Identify which cell holds the provided text, then report its [X, Y] central coordinate. 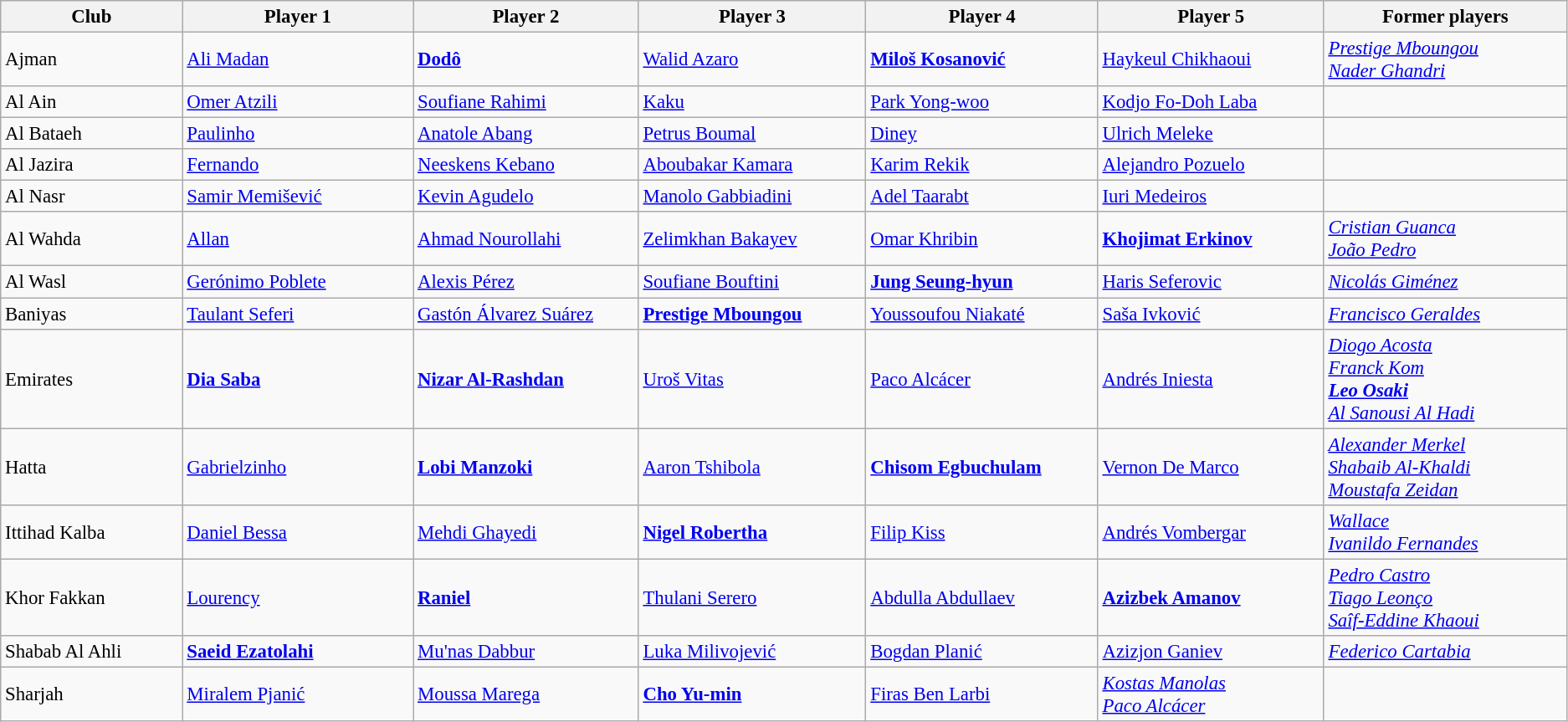
Chisom Egbuchulam [982, 467]
Kostas Manolas Paco Alcácer [1211, 694]
Hatta [92, 467]
Cristian Guanca João Pedro [1445, 239]
Miralem Pjanić [298, 694]
Soufiane Rahimi [525, 102]
Lobi Manzoki [525, 467]
Federico Cartabia [1445, 652]
Francisco Geraldes [1445, 314]
Zelimkhan Bakayev [752, 239]
Fernando [298, 165]
Jung Seung-hyun [982, 282]
Shabab Al Ahli [92, 652]
Alejandro Pozuelo [1211, 165]
Saša Ivković [1211, 314]
Gabrielzinho [298, 467]
Lourency [298, 597]
Ittihad Kalba [92, 532]
Pedro Castro Tiago Leonço Saîf-Eddine Khaoui [1445, 597]
Andrés Iniesta [1211, 378]
Azizjon Ganiev [1211, 652]
Adel Taarabt [982, 197]
Thulani Serero [752, 597]
Saeid Ezatolahi [298, 652]
Mehdi Ghayedi [525, 532]
Dia Saba [298, 378]
Player 2 [525, 17]
Andrés Vombergar [1211, 532]
Walid Azaro [752, 60]
Soufiane Bouftini [752, 282]
Kodjo Fo-Doh Laba [1211, 102]
Allan [298, 239]
Ajman [92, 60]
Player 3 [752, 17]
Azizbek Amanov [1211, 597]
Haris Seferovic [1211, 282]
Raniel [525, 597]
Luka Milivojević [752, 652]
Kaku [752, 102]
Former players [1445, 17]
Uroš Vitas [752, 378]
Wallace Ivanildo Fernandes [1445, 532]
Sharjah [92, 694]
Alexander Merkel Shabaib Al-Khaldi Moustafa Zeidan [1445, 467]
Nizar Al-Rashdan [525, 378]
Neeskens Kebano [525, 165]
Aboubakar Kamara [752, 165]
Gerónimo Poblete [298, 282]
Paco Alcácer [982, 378]
Baniyas [92, 314]
Ali Madan [298, 60]
Paulinho [298, 134]
Player 5 [1211, 17]
Anatole Abang [525, 134]
Daniel Bessa [298, 532]
Al Wasl [92, 282]
Samir Memišević [298, 197]
Karim Rekik [982, 165]
Al Wahda [92, 239]
Haykeul Chikhaoui [1211, 60]
Nigel Robertha [752, 532]
Prestige Mboungou [752, 314]
Khor Fakkan [92, 597]
Emirates [92, 378]
Youssoufou Niakaté [982, 314]
Filip Kiss [982, 532]
Manolo Gabbiadini [752, 197]
Al Bataeh [92, 134]
Omer Atzili [298, 102]
Miloš Kosanović [982, 60]
Kevin Agudelo [525, 197]
Nicolás Giménez [1445, 282]
Park Yong-woo [982, 102]
Diney [982, 134]
Player 1 [298, 17]
Al Ain [92, 102]
Al Nasr [92, 197]
Iuri Medeiros [1211, 197]
Ahmad Nourollahi [525, 239]
Taulant Seferi [298, 314]
Bogdan Planić [982, 652]
Petrus Boumal [752, 134]
Abdulla Abdullaev [982, 597]
Cho Yu-min [752, 694]
Diogo Acosta Franck Kom Leo Osaki Al Sanousi Al Hadi [1445, 378]
Alexis Pérez [525, 282]
Ulrich Meleke [1211, 134]
Firas Ben Larbi [982, 694]
Moussa Marega [525, 694]
Dodô [525, 60]
Khojimat Erkinov [1211, 239]
Gastón Álvarez Suárez [525, 314]
Prestige Mboungou Nader Ghandri [1445, 60]
Al Jazira [92, 165]
Mu'nas Dabbur [525, 652]
Club [92, 17]
Vernon De Marco [1211, 467]
Aaron Tshibola [752, 467]
Player 4 [982, 17]
Omar Khribin [982, 239]
